Find where the given text appears and provide that cell's center as (x, y) coordinate. 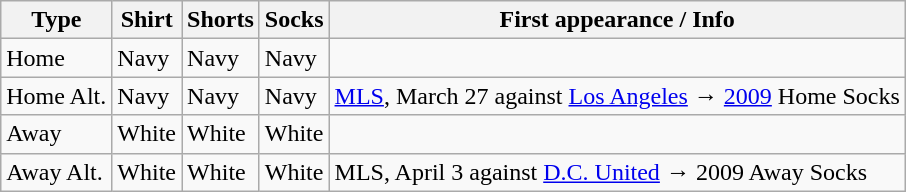
Away (56, 134)
MLS, April 3 against D.C. United → 2009 Away Socks (617, 172)
Shirt (147, 20)
Home Alt. (56, 96)
First appearance / Info (617, 20)
Type (56, 20)
Away Alt. (56, 172)
MLS, March 27 against Los Angeles → 2009 Home Socks (617, 96)
Shorts (221, 20)
Home (56, 58)
Socks (294, 20)
